Locate the cell with the specified text and output its [X, Y] center coordinate. 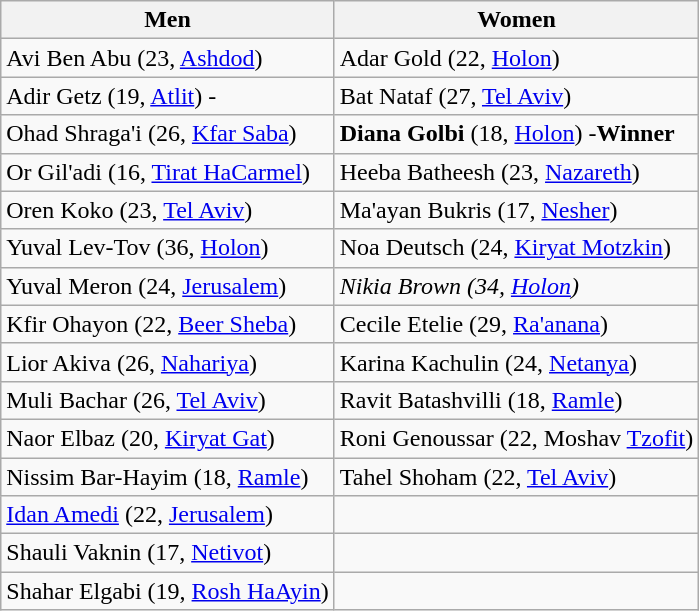
Noa Deutsch (24, Kiryat Motzkin) [516, 248]
Diana Golbi (18, Holon) -Winner [516, 134]
Men [168, 20]
Adar Gold (22, Holon) [516, 58]
Ohad Shraga'i (26, Kfar Saba) [168, 134]
Ravit Batashvilli (18, Ramle) [516, 400]
Shauli Vaknin (17, Netivot) [168, 553]
Karina Kachulin (24, Netanya) [516, 362]
Lior Akiva (26, Nahariya) [168, 362]
Muli Bachar (26, Tel Aviv) [168, 400]
Naor Elbaz (20, Kiryat Gat) [168, 438]
Heeba Batheesh (23, Nazareth) [516, 172]
Cecile Etelie (29, Ra'anana) [516, 324]
Bat Nataf (27, Tel Aviv) [516, 96]
Roni Genoussar (22, Moshav Tzofit) [516, 438]
Kfir Ohayon (22, Beer Sheba) [168, 324]
Idan Amedi (22, Jerusalem) [168, 515]
Nikia Brown (34, Holon) [516, 286]
Adir Getz (19, Atlit) - [168, 96]
Or Gil'adi (16, Tirat HaCarmel) [168, 172]
Avi Ben Abu (23, Ashdod) [168, 58]
Oren Koko (23, Tel Aviv) [168, 210]
Yuval Lev-Tov (36, Holon) [168, 248]
Women [516, 20]
Ma'ayan Bukris (17, Nesher) [516, 210]
Yuval Meron (24, Jerusalem) [168, 286]
Shahar Elgabi (19, Rosh HaAyin) [168, 591]
Nissim Bar-Hayim (18, Ramle) [168, 477]
Tahel Shoham (22, Tel Aviv) [516, 477]
